From the cell containing the given text, extract its center point as [x, y] coordinate. 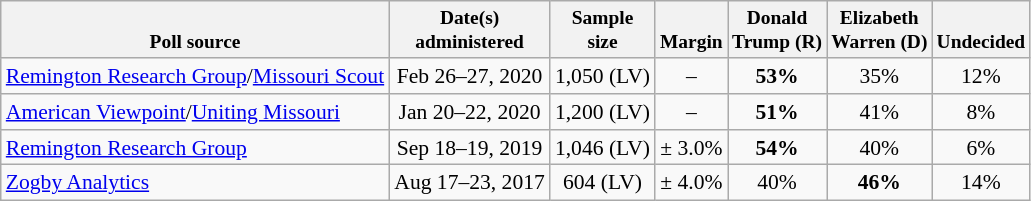
6% [981, 148]
± 3.0% [691, 148]
Undecided [981, 30]
1,200 (LV) [602, 112]
± 4.0% [691, 183]
51% [778, 112]
Date(s)administered [470, 30]
Remington Research Group [195, 148]
14% [981, 183]
46% [880, 183]
1,046 (LV) [602, 148]
1,050 (LV) [602, 76]
Remington Research Group/Missouri Scout [195, 76]
41% [880, 112]
8% [981, 112]
53% [778, 76]
Poll source [195, 30]
604 (LV) [602, 183]
Margin [691, 30]
Zogby Analytics [195, 183]
54% [778, 148]
Samplesize [602, 30]
Aug 17–23, 2017 [470, 183]
American Viewpoint/Uniting Missouri [195, 112]
Jan 20–22, 2020 [470, 112]
Feb 26–27, 2020 [470, 76]
ElizabethWarren (D) [880, 30]
12% [981, 76]
DonaldTrump (R) [778, 30]
Sep 18–19, 2019 [470, 148]
35% [880, 76]
